For the text-containing cell, return its midpoint in [x, y] coordinate format. 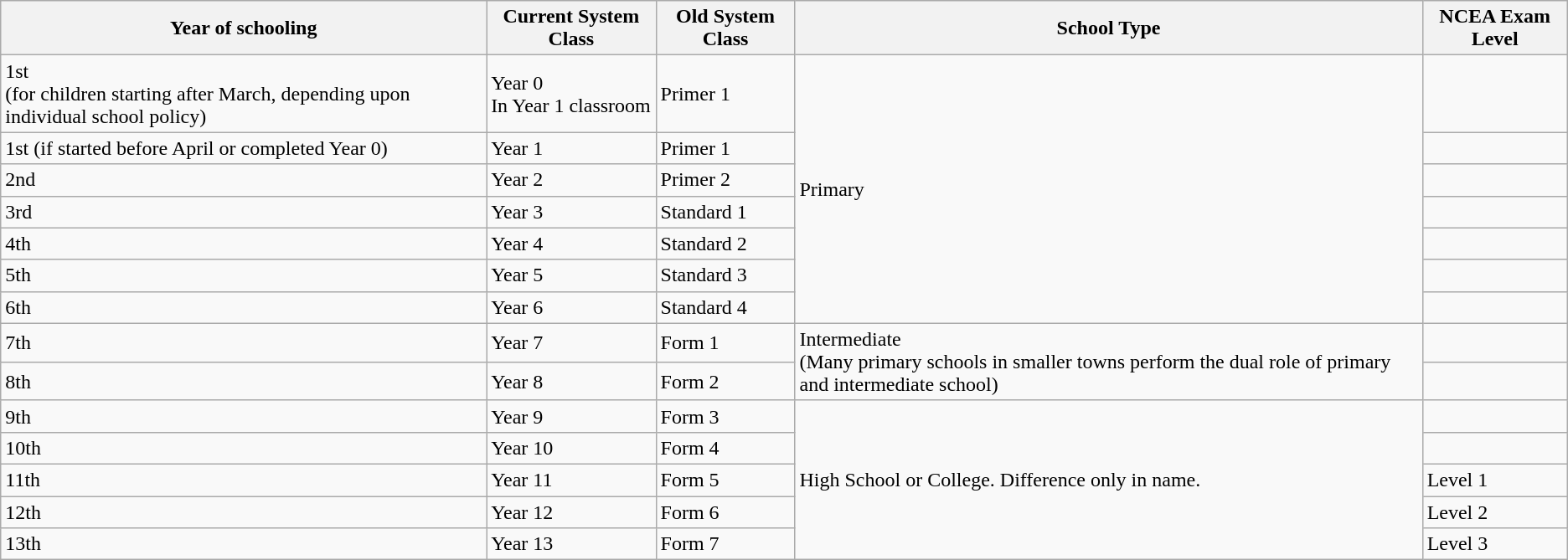
Standard 1 [725, 212]
Year 1 [571, 148]
2nd [244, 180]
13th [244, 544]
Year 8 [571, 381]
Form 3 [725, 416]
Year 0In Year 1 classroom [571, 94]
Year 5 [571, 275]
7th [244, 342]
Form 1 [725, 342]
11th [244, 480]
12th [244, 511]
10th [244, 448]
3rd [244, 212]
Intermediate(Many primary schools in smaller towns perform the dual role of primary and intermediate school) [1109, 362]
Year 4 [571, 244]
High School or College. Difference only in name. [1109, 480]
Standard 3 [725, 275]
Standard 2 [725, 244]
4th [244, 244]
Form 6 [725, 511]
Year 2 [571, 180]
Level 3 [1494, 544]
8th [244, 381]
Current System Class [571, 28]
1st (if started before April or completed Year 0) [244, 148]
Year 12 [571, 511]
Year 13 [571, 544]
Level 1 [1494, 480]
School Type [1109, 28]
1st(for children starting after March, depending upon individual school policy) [244, 94]
6th [244, 307]
Standard 4 [725, 307]
Year of schooling [244, 28]
Year 7 [571, 342]
5th [244, 275]
NCEA Exam Level [1494, 28]
Form 7 [725, 544]
Year 9 [571, 416]
Year 10 [571, 448]
Form 5 [725, 480]
Primary [1109, 189]
Year 11 [571, 480]
Year 3 [571, 212]
Year 6 [571, 307]
9th [244, 416]
Form 4 [725, 448]
Primer 2 [725, 180]
Old System Class [725, 28]
Level 2 [1494, 511]
Form 2 [725, 381]
